Output the (x, y) coordinate of the center of the cell containing the given text.  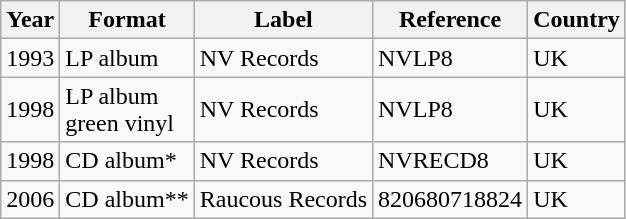
Label (283, 20)
LP album (127, 58)
Country (577, 20)
NVRECD8 (450, 161)
820680718824 (450, 199)
Format (127, 20)
2006 (30, 199)
LP albumgreen vinyl (127, 110)
CD album* (127, 161)
1993 (30, 58)
Year (30, 20)
CD album** (127, 199)
Reference (450, 20)
Raucous Records (283, 199)
